Extract the (x, y) coordinate from the center of the cell holding the provided text.  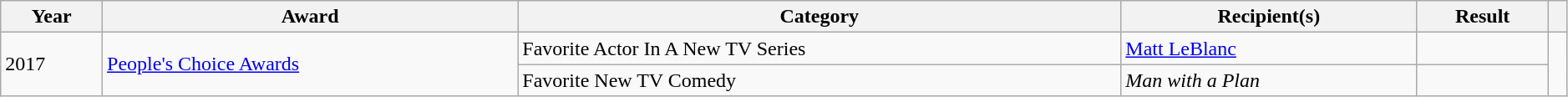
Recipient(s) (1269, 17)
Favorite Actor In A New TV Series (820, 48)
Category (820, 17)
Year (52, 17)
Matt LeBlanc (1269, 48)
Man with a Plan (1269, 80)
Result (1483, 17)
Favorite New TV Comedy (820, 80)
2017 (52, 64)
People's Choice Awards (311, 64)
Award (311, 17)
